Capture the cell that displays the provided text and extract its (x, y) central coordinate. 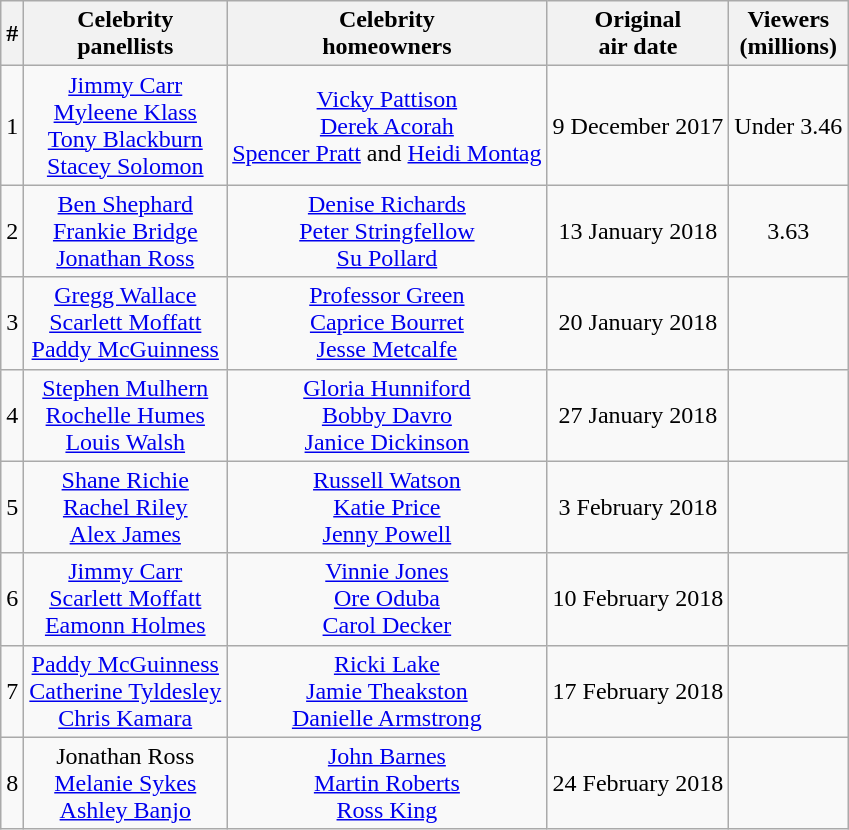
5 (12, 507)
Paddy McGuinnessCatherine TyldesleyChris Kamara (126, 691)
3.63 (788, 231)
# (12, 34)
20 January 2018 (638, 323)
7 (12, 691)
Originalair date (638, 34)
9 December 2017 (638, 126)
Jonathan RossMelanie SykesAshley Banjo (126, 783)
Celebritypanellists (126, 34)
Professor GreenCaprice BourretJesse Metcalfe (387, 323)
6 (12, 599)
1 (12, 126)
Denise RichardsPeter StringfellowSu Pollard (387, 231)
8 (12, 783)
10 February 2018 (638, 599)
3 (12, 323)
Vicky Pattison Derek AcorahSpencer Pratt and Heidi Montag (387, 126)
Ben ShephardFrankie BridgeJonathan Ross (126, 231)
Shane RichieRachel RileyAlex James (126, 507)
Jimmy CarrMyleene KlassTony BlackburnStacey Solomon (126, 126)
Celebrityhomeowners (387, 34)
Ricki LakeJamie TheakstonDanielle Armstrong (387, 691)
Vinnie JonesOre OdubaCarol Decker (387, 599)
13 January 2018 (638, 231)
Gloria HunnifordBobby DavroJanice Dickinson (387, 415)
17 February 2018 (638, 691)
3 February 2018 (638, 507)
Viewers(millions) (788, 34)
4 (12, 415)
2 (12, 231)
24 February 2018 (638, 783)
Russell WatsonKatie PriceJenny Powell (387, 507)
John BarnesMartin RobertsRoss King (387, 783)
Stephen MulhernRochelle HumesLouis Walsh (126, 415)
27 January 2018 (638, 415)
Under 3.46 (788, 126)
Gregg WallaceScarlett MoffattPaddy McGuinness (126, 323)
Jimmy CarrScarlett MoffattEamonn Holmes (126, 599)
